Identify which cell holds the provided text, then report its [X, Y] central coordinate. 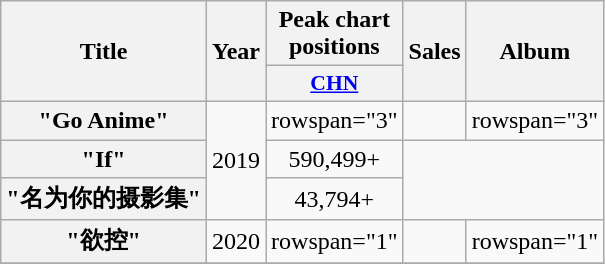
590,499+ [335, 159]
2020 [236, 242]
43,794+ [335, 200]
Album [535, 52]
"Go Anime" [104, 120]
Peak chart positions [335, 34]
"名为你的摄影集" [104, 200]
"If" [104, 159]
2019 [236, 160]
CHN [335, 84]
Year [236, 52]
Title [104, 52]
Sales [434, 52]
"欲控" [104, 242]
